Identify which cell holds the provided text, then report its [x, y] central coordinate. 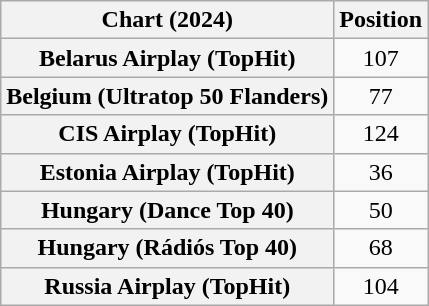
Chart (2024) [168, 20]
CIS Airplay (TopHit) [168, 134]
50 [381, 210]
Belarus Airplay (TopHit) [168, 58]
Estonia Airplay (TopHit) [168, 172]
77 [381, 96]
Belgium (Ultratop 50 Flanders) [168, 96]
124 [381, 134]
104 [381, 286]
Hungary (Rádiós Top 40) [168, 248]
Position [381, 20]
107 [381, 58]
36 [381, 172]
Hungary (Dance Top 40) [168, 210]
Russia Airplay (TopHit) [168, 286]
68 [381, 248]
